Find where the given text appears and provide that cell's center as (X, Y) coordinate. 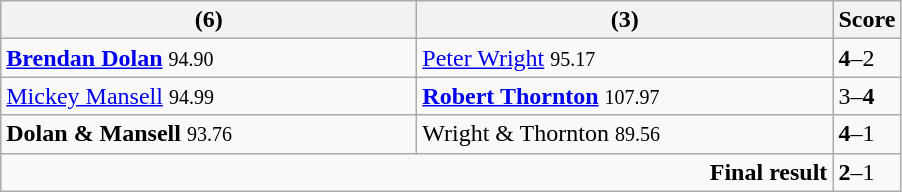
Final result (417, 172)
Dolan & Mansell 93.76 (209, 134)
Robert Thornton 107.97 (625, 96)
(3) (625, 20)
Score (867, 20)
4–2 (867, 58)
(6) (209, 20)
Mickey Mansell 94.99 (209, 96)
3–4 (867, 96)
2–1 (867, 172)
Wright & Thornton 89.56 (625, 134)
4–1 (867, 134)
Peter Wright 95.17 (625, 58)
Brendan Dolan 94.90 (209, 58)
